Scan for the cell matching the given text and deliver its [x, y] coordinate at center. 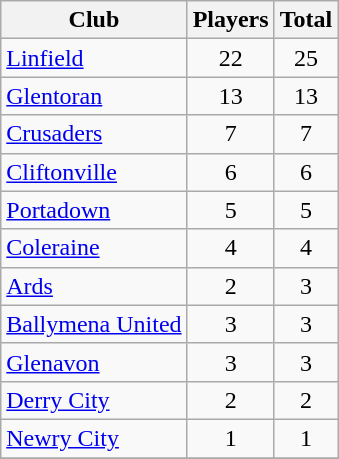
Coleraine [94, 248]
Club [94, 20]
Total [306, 20]
22 [230, 58]
Derry City [94, 400]
Linfield [94, 58]
25 [306, 58]
Newry City [94, 438]
Portadown [94, 210]
Ballymena United [94, 324]
Crusaders [94, 134]
Players [230, 20]
Glenavon [94, 362]
Glentoran [94, 96]
Ards [94, 286]
Cliftonville [94, 172]
